Determine the (X, Y) coordinate at the center of the cell enclosing the given text.  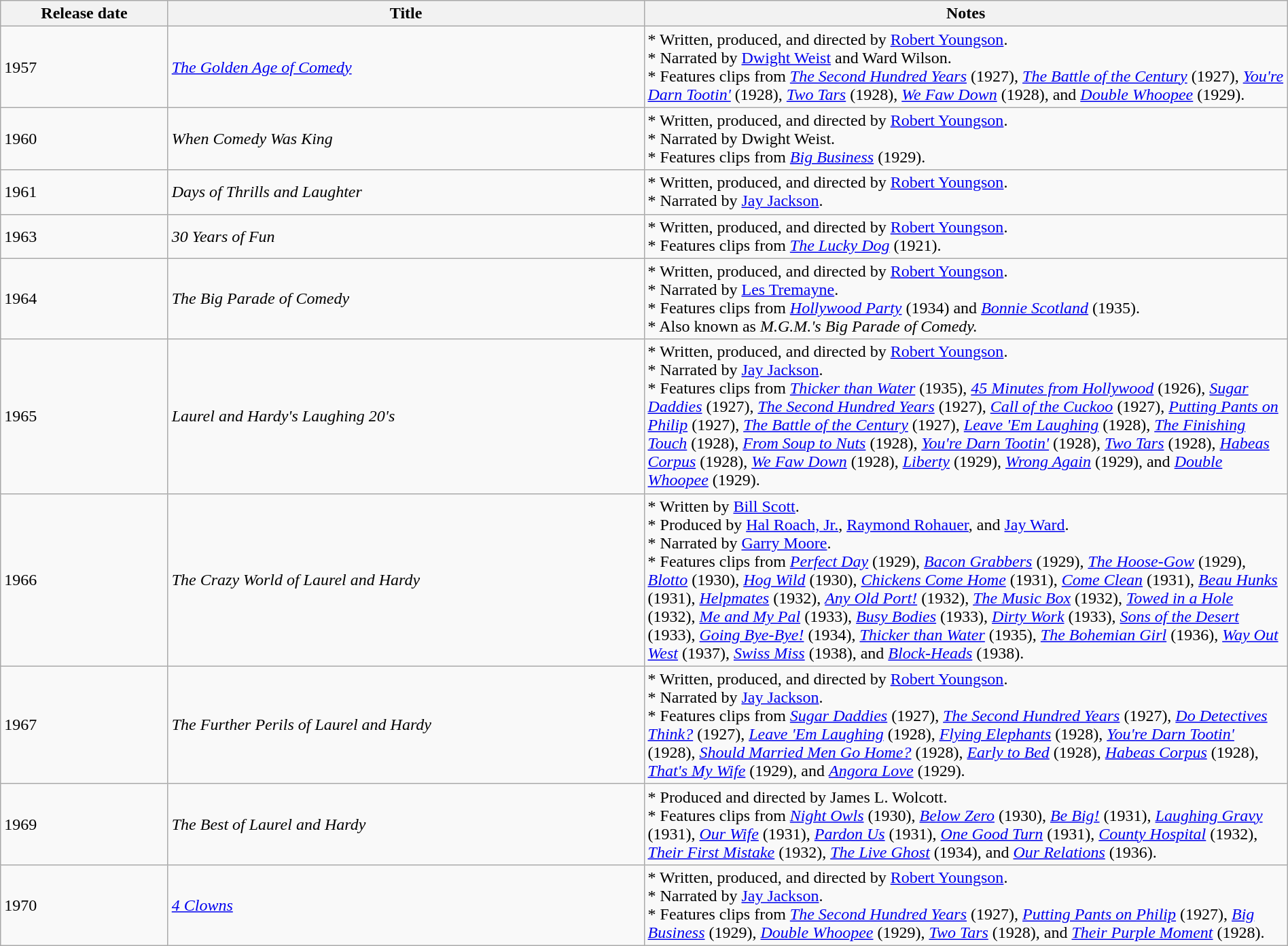
1966 (84, 580)
1970 (84, 905)
The Golden Age of Comedy (406, 67)
1965 (84, 416)
Title (406, 14)
1957 (84, 67)
Laurel and Hardy's Laughing 20's (406, 416)
Notes (966, 14)
1969 (84, 824)
The Big Parade of Comedy (406, 299)
4 Clowns (406, 905)
The Crazy World of Laurel and Hardy (406, 580)
1960 (84, 139)
Days of Thrills and Laughter (406, 192)
1967 (84, 724)
* Written, produced, and directed by Robert Youngson.* Features clips from The Lucky Dog (1921). (966, 236)
* Written, produced, and directed by Robert Youngson.* Narrated by Jay Jackson. (966, 192)
The Best of Laurel and Hardy (406, 824)
The Further Perils of Laurel and Hardy (406, 724)
1961 (84, 192)
30 Years of Fun (406, 236)
Release date (84, 14)
1964 (84, 299)
1963 (84, 236)
When Comedy Was King (406, 139)
* Written, produced, and directed by Robert Youngson.* Narrated by Dwight Weist.* Features clips from Big Business (1929). (966, 139)
